Search for the cell housing the specified text and yield its (x, y) center coordinate. 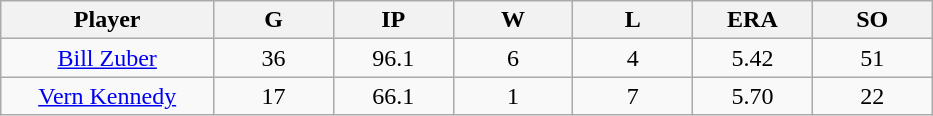
W (513, 20)
51 (872, 58)
6 (513, 58)
5.42 (753, 58)
66.1 (393, 96)
Bill Zuber (108, 58)
Vern Kennedy (108, 96)
SO (872, 20)
1 (513, 96)
17 (274, 96)
4 (633, 58)
Player (108, 20)
7 (633, 96)
G (274, 20)
96.1 (393, 58)
ERA (753, 20)
22 (872, 96)
L (633, 20)
IP (393, 20)
5.70 (753, 96)
36 (274, 58)
